Detect which cell encompasses the target text, then output its [x, y] center coordinate. 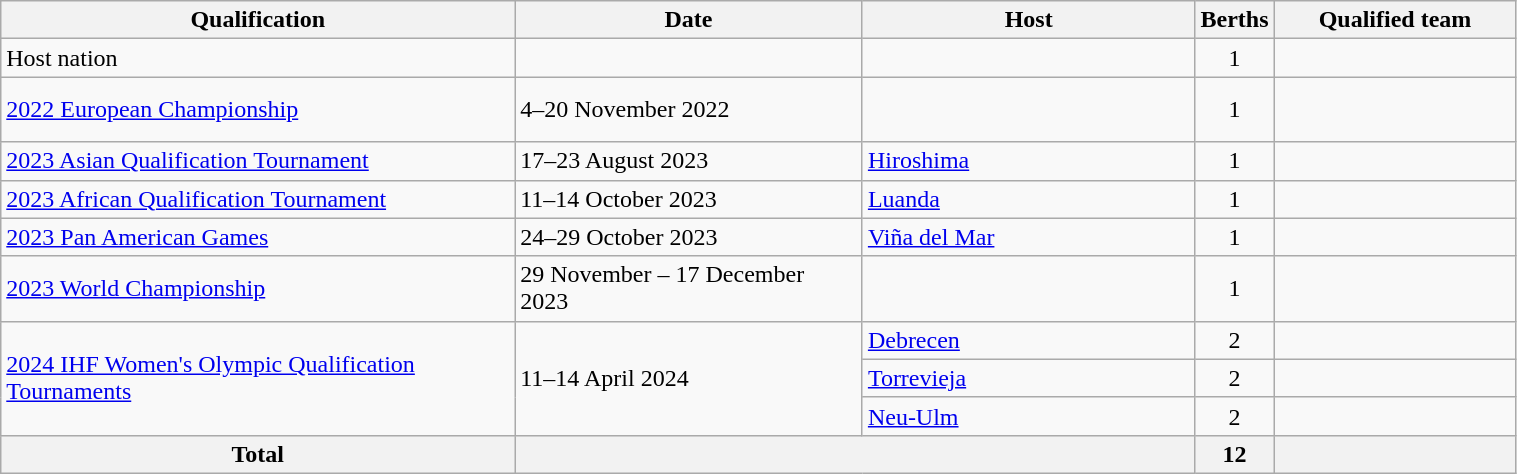
2024 IHF Women's Olympic Qualification Tournaments [258, 378]
2023 Asian Qualification Tournament [258, 161]
Debrecen [1028, 340]
Berths [1234, 20]
Host [1028, 20]
Viña del Mar [1028, 237]
17–23 August 2023 [689, 161]
11–14 October 2023 [689, 199]
4–20 November 2022 [689, 110]
24–29 October 2023 [689, 237]
Hiroshima [1028, 161]
Host nation [258, 58]
2023 Pan American Games [258, 237]
Neu-Ulm [1028, 416]
Luanda [1028, 199]
Date [689, 20]
Qualified team [1395, 20]
29 November – 17 December 2023 [689, 288]
2023 World Championship [258, 288]
12 [1234, 454]
11–14 April 2024 [689, 378]
2022 European Championship [258, 110]
Total [258, 454]
Torrevieja [1028, 378]
Qualification [258, 20]
2023 African Qualification Tournament [258, 199]
